Locate the cell with the specified text and output its (x, y) center coordinate. 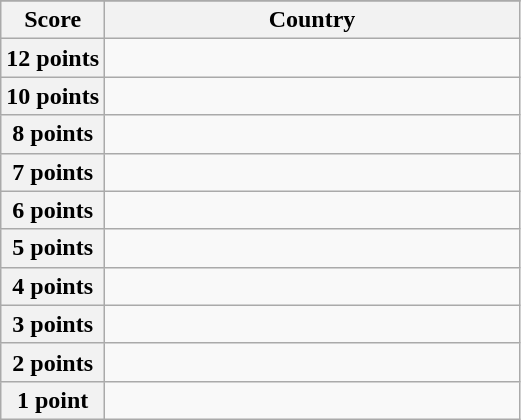
8 points (53, 134)
2 points (53, 362)
Country (312, 20)
1 point (53, 400)
Score (53, 20)
12 points (53, 58)
5 points (53, 248)
3 points (53, 324)
10 points (53, 96)
6 points (53, 210)
7 points (53, 172)
4 points (53, 286)
